Capture the cell that displays the provided text and extract its [X, Y] central coordinate. 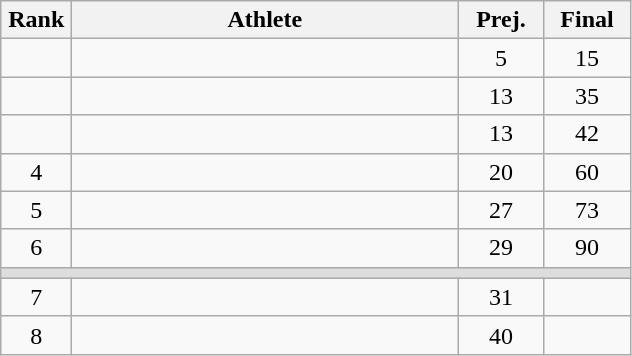
8 [36, 335]
27 [501, 210]
20 [501, 172]
Rank [36, 20]
7 [36, 297]
42 [587, 134]
90 [587, 248]
Prej. [501, 20]
31 [501, 297]
Athlete [265, 20]
6 [36, 248]
60 [587, 172]
40 [501, 335]
Final [587, 20]
35 [587, 96]
4 [36, 172]
29 [501, 248]
73 [587, 210]
15 [587, 58]
